Provide the (X, Y) coordinate of the cell's center where the given text is located.  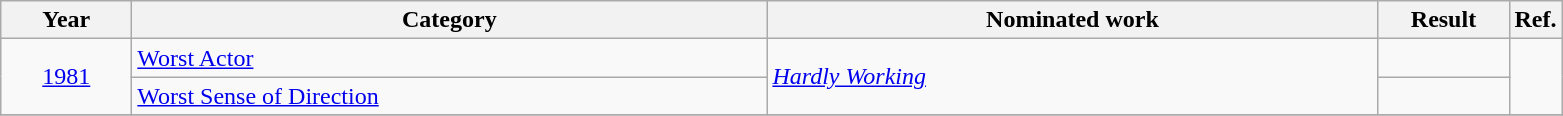
Category (450, 20)
Nominated work (1072, 20)
Hardly Working (1072, 77)
Worst Sense of Direction (450, 96)
Year (66, 20)
1981 (66, 77)
Ref. (1536, 20)
Worst Actor (450, 58)
Result (1444, 20)
